Determine the (X, Y) coordinate at the center of the cell enclosing the given text.  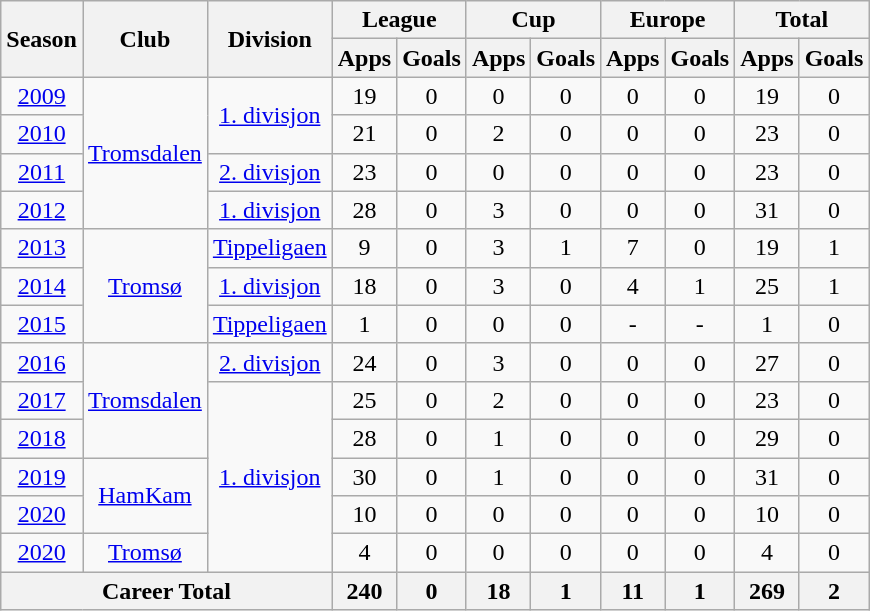
2011 (42, 172)
Career Total (166, 591)
30 (364, 477)
2014 (42, 286)
2016 (42, 362)
2018 (42, 438)
Cup (533, 20)
2012 (42, 210)
2010 (42, 134)
9 (364, 248)
2019 (42, 477)
Europe (668, 20)
27 (767, 362)
240 (364, 591)
2017 (42, 400)
League (399, 20)
Division (270, 39)
HamKam (144, 496)
Total (802, 20)
2015 (42, 324)
269 (767, 591)
21 (364, 134)
11 (633, 591)
2009 (42, 96)
24 (364, 362)
Club (144, 39)
Season (42, 39)
2013 (42, 248)
7 (633, 248)
29 (767, 438)
